Capture the cell that displays the provided text and extract its [X, Y] central coordinate. 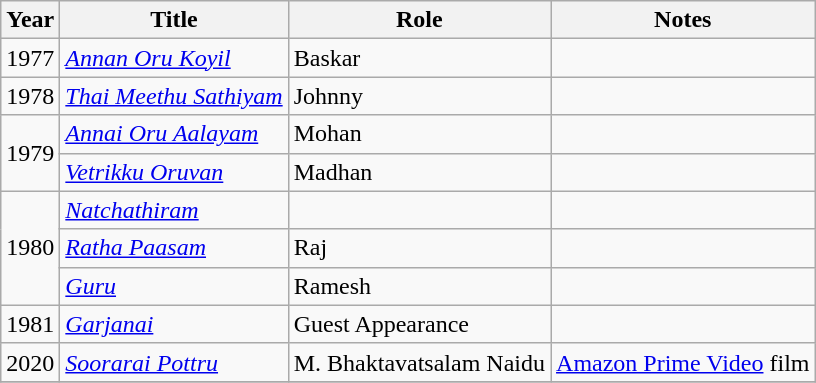
Annan Oru Koyil [174, 58]
Annai Oru Aalayam [174, 134]
1979 [30, 153]
Year [30, 20]
2020 [30, 362]
Johnny [419, 96]
Raj [419, 248]
Natchathiram [174, 210]
Guru [174, 286]
Ratha Paasam [174, 248]
Amazon Prime Video film [683, 362]
Guest Appearance [419, 324]
Baskar [419, 58]
1977 [30, 58]
Vetrikku Oruvan [174, 172]
Garjanai [174, 324]
1978 [30, 96]
Role [419, 20]
Title [174, 20]
Mohan [419, 134]
M. Bhaktavatsalam Naidu [419, 362]
Soorarai Pottru [174, 362]
Ramesh [419, 286]
1980 [30, 248]
Notes [683, 20]
Madhan [419, 172]
Thai Meethu Sathiyam [174, 96]
1981 [30, 324]
